Determine the (x, y) coordinate at the center of the cell enclosing the given text.  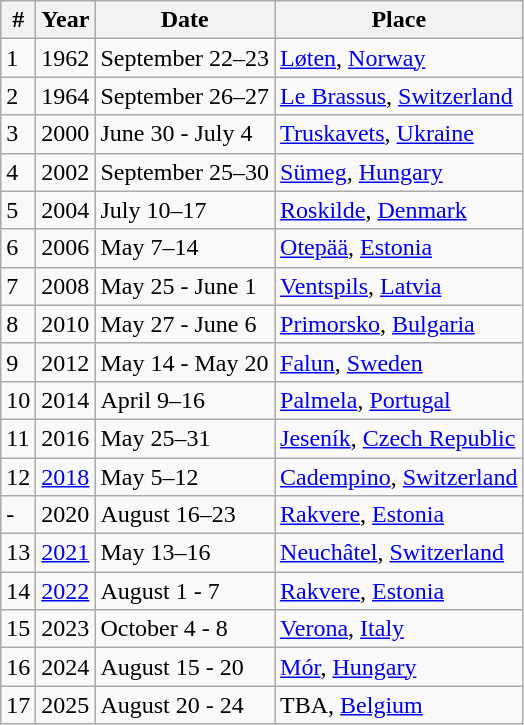
May 27 - June 6 (185, 324)
5 (18, 210)
August 15 - 20 (185, 667)
2024 (66, 667)
Neuchâtel, Switzerland (399, 553)
Løten, Norway (399, 58)
October 4 - 8 (185, 629)
May 25–31 (185, 438)
Year (66, 20)
Sümeg, Hungary (399, 172)
May 25 - June 1 (185, 286)
September 22–23 (185, 58)
7 (18, 286)
August 20 - 24 (185, 705)
August 16–23 (185, 515)
14 (18, 591)
11 (18, 438)
17 (18, 705)
Otepää, Estonia (399, 248)
1 (18, 58)
Le Brassus, Switzerland (399, 96)
2002 (66, 172)
15 (18, 629)
2004 (66, 210)
9 (18, 362)
June 30 - July 4 (185, 134)
Roskilde, Denmark (399, 210)
2018 (66, 477)
Primorsko, Bulgaria (399, 324)
2025 (66, 705)
1964 (66, 96)
4 (18, 172)
Ventspils, Latvia (399, 286)
TBA, Belgium (399, 705)
6 (18, 248)
September 26–27 (185, 96)
2022 (66, 591)
May 5–12 (185, 477)
12 (18, 477)
3 (18, 134)
August 1 - 7 (185, 591)
2016 (66, 438)
2020 (66, 515)
2010 (66, 324)
2008 (66, 286)
Falun, Sweden (399, 362)
13 (18, 553)
May 7–14 (185, 248)
- (18, 515)
Mór, Hungary (399, 667)
2006 (66, 248)
Palmela, Portugal (399, 400)
September 25–30 (185, 172)
Truskavets, Ukraine (399, 134)
2014 (66, 400)
2 (18, 96)
July 10–17 (185, 210)
8 (18, 324)
Cadempino, Switzerland (399, 477)
May 14 - May 20 (185, 362)
Place (399, 20)
April 9–16 (185, 400)
2023 (66, 629)
2012 (66, 362)
# (18, 20)
Date (185, 20)
2021 (66, 553)
2000 (66, 134)
Jeseník, Czech Republic (399, 438)
Verona, Italy (399, 629)
10 (18, 400)
May 13–16 (185, 553)
16 (18, 667)
1962 (66, 58)
